Pinpoint the cell where the given text exists, returning its (x, y) midpoint coordinate. 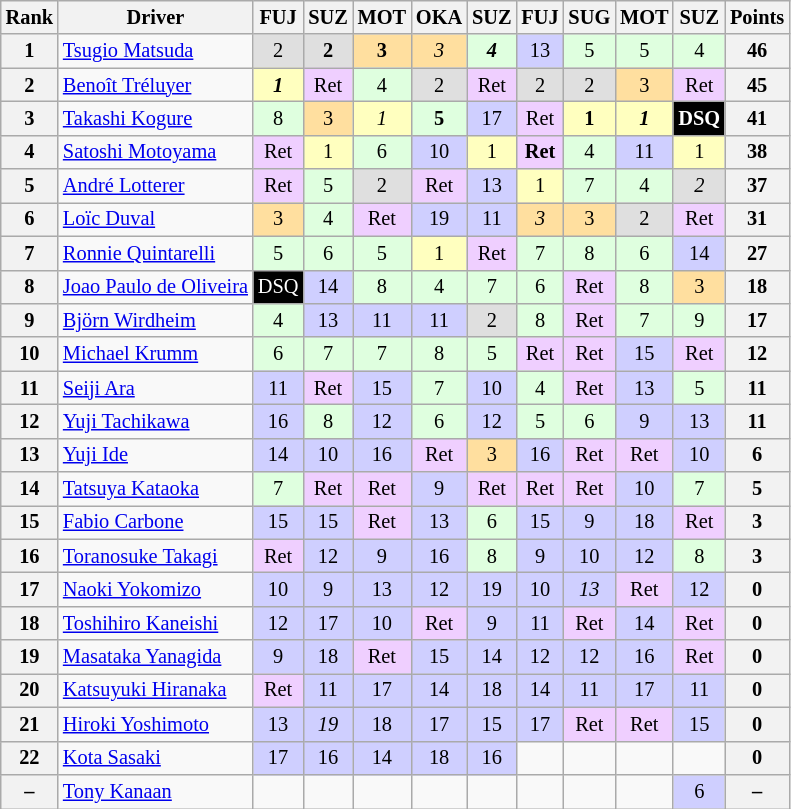
Katsuyuki Hiranaka (156, 690)
Yuji Ide (156, 455)
22 (30, 758)
Joao Paulo de Oliveira (156, 287)
Björn Wirdheim (156, 320)
Hiroki Yoshimoto (156, 724)
45 (757, 85)
OKA (439, 17)
Toranosuke Takagi (156, 556)
Ronnie Quintarelli (156, 253)
21 (30, 724)
Tsugio Matsuda (156, 51)
Tatsuya Kataoka (156, 489)
Satoshi Motoyama (156, 152)
27 (757, 253)
20 (30, 690)
Kota Sasaki (156, 758)
Points (757, 17)
Tony Kanaan (156, 791)
Rank (30, 17)
38 (757, 152)
SUG (590, 17)
Takashi Kogure (156, 118)
Toshihiro Kaneishi (156, 623)
37 (757, 186)
41 (757, 118)
Loïc Duval (156, 219)
Masataka Yanagida (156, 657)
Michael Krumm (156, 354)
46 (757, 51)
Benoît Tréluyer (156, 85)
31 (757, 219)
Naoki Yokomizo (156, 589)
Yuji Tachikawa (156, 421)
Fabio Carbone (156, 522)
Seiji Ara (156, 388)
André Lotterer (156, 186)
Driver (156, 17)
